Pinpoint the cell where the given text exists, returning its [x, y] midpoint coordinate. 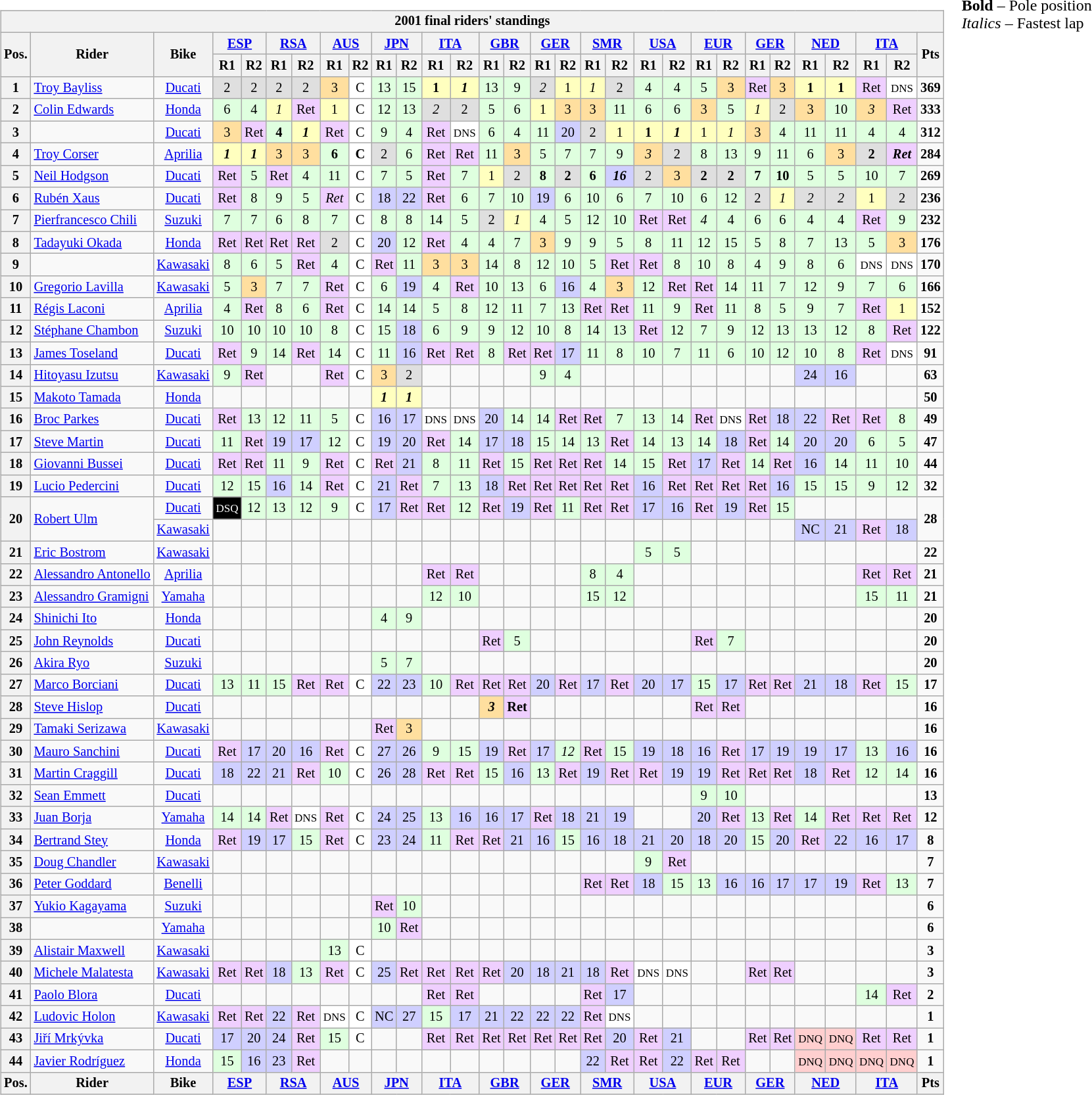
152 [930, 309]
Eric Bostrom [92, 552]
Troy Corser [92, 154]
Steve Martin [92, 442]
Neil Hodgson [92, 176]
Hitoyasu Izutsu [92, 375]
284 [930, 154]
35 [16, 862]
Yukio Kagayama [92, 906]
Tadayuki Okada [92, 243]
47 [930, 442]
43 [16, 1039]
Tamaki Serizawa [92, 730]
Marco Borciani [92, 685]
312 [930, 132]
42 [16, 1017]
Pierfrancesco Chili [92, 221]
232 [930, 221]
176 [930, 243]
30 [16, 751]
Mauro Sanchini [92, 751]
Steve Hislop [92, 707]
49 [930, 419]
Colin Edwards [92, 110]
Shinichi Ito [92, 618]
Alessandro Gramigni [92, 597]
50 [930, 398]
Robert Ulm [92, 519]
40 [16, 973]
Martin Craggill [92, 774]
Gregorio Lavilla [92, 287]
Rubén Xaus [92, 198]
Giovanni Bussei [92, 464]
170 [930, 265]
2001 final riders' standings [472, 22]
Régis Laconi [92, 309]
Sean Emmett [92, 796]
333 [930, 110]
29 [16, 730]
33 [16, 818]
63 [930, 375]
Bertrand Stey [92, 840]
166 [930, 287]
122 [930, 331]
John Reynolds [92, 641]
DSQ [227, 508]
37 [16, 906]
Alistair Maxwell [92, 950]
Stéphane Chambon [92, 331]
Michele Malatesta [92, 973]
Jiří Mrkývka [92, 1039]
Juan Borja [92, 818]
41 [16, 995]
369 [930, 88]
Broc Parkes [92, 419]
Javier Rodríguez [92, 1061]
36 [16, 884]
Benelli [183, 884]
31 [16, 774]
Doug Chandler [92, 862]
34 [16, 840]
236 [930, 198]
Paolo Blora [92, 995]
Troy Bayliss [92, 88]
39 [16, 950]
91 [930, 353]
Ludovic Holon [92, 1017]
269 [930, 176]
Lucio Pedercini [92, 486]
Alessandro Antonello [92, 574]
Akira Ryo [92, 663]
38 [16, 929]
Peter Goddard [92, 884]
James Toseland [92, 353]
Makoto Tamada [92, 398]
